Return [x, y] of the center of cell containing provided text 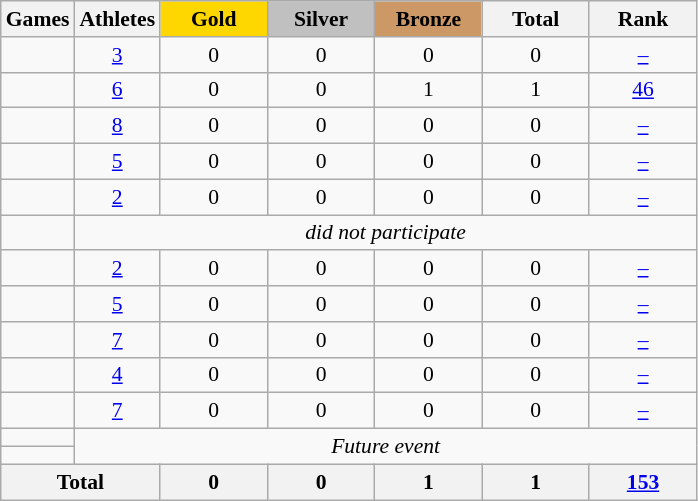
Games [38, 19]
153 [642, 482]
Silver [320, 19]
4 [117, 375]
Gold [214, 19]
Athletes [117, 19]
3 [117, 55]
46 [642, 90]
Rank [642, 19]
6 [117, 90]
did not participate [385, 233]
Future event [385, 447]
8 [117, 126]
Bronze [428, 19]
